For the text-containing cell, return its midpoint in (X, Y) coordinate format. 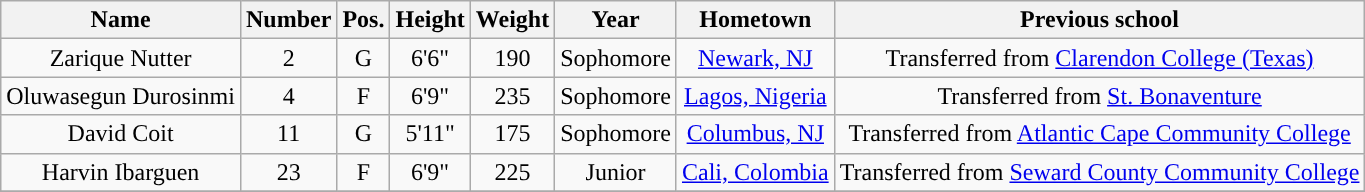
Newark, NJ (755, 58)
5'11" (430, 134)
Zarique Nutter (121, 58)
David Coit (121, 134)
175 (512, 134)
23 (288, 172)
225 (512, 172)
6'6" (430, 58)
Columbus, NJ (755, 134)
Transferred from St. Bonaventure (1100, 96)
190 (512, 58)
Pos. (364, 20)
Name (121, 20)
235 (512, 96)
Height (430, 20)
4 (288, 96)
Transferred from Clarendon College (Texas) (1100, 58)
Oluwasegun Durosinmi (121, 96)
Transferred from Atlantic Cape Community College (1100, 134)
Harvin Ibarguen (121, 172)
Transferred from Seward County Community College (1100, 172)
Previous school (1100, 20)
2 (288, 58)
Cali, Colombia (755, 172)
Lagos, Nigeria (755, 96)
Junior (616, 172)
Hometown (755, 20)
Number (288, 20)
11 (288, 134)
Year (616, 20)
Weight (512, 20)
